Detect which cell encompasses the target text, then output its [X, Y] center coordinate. 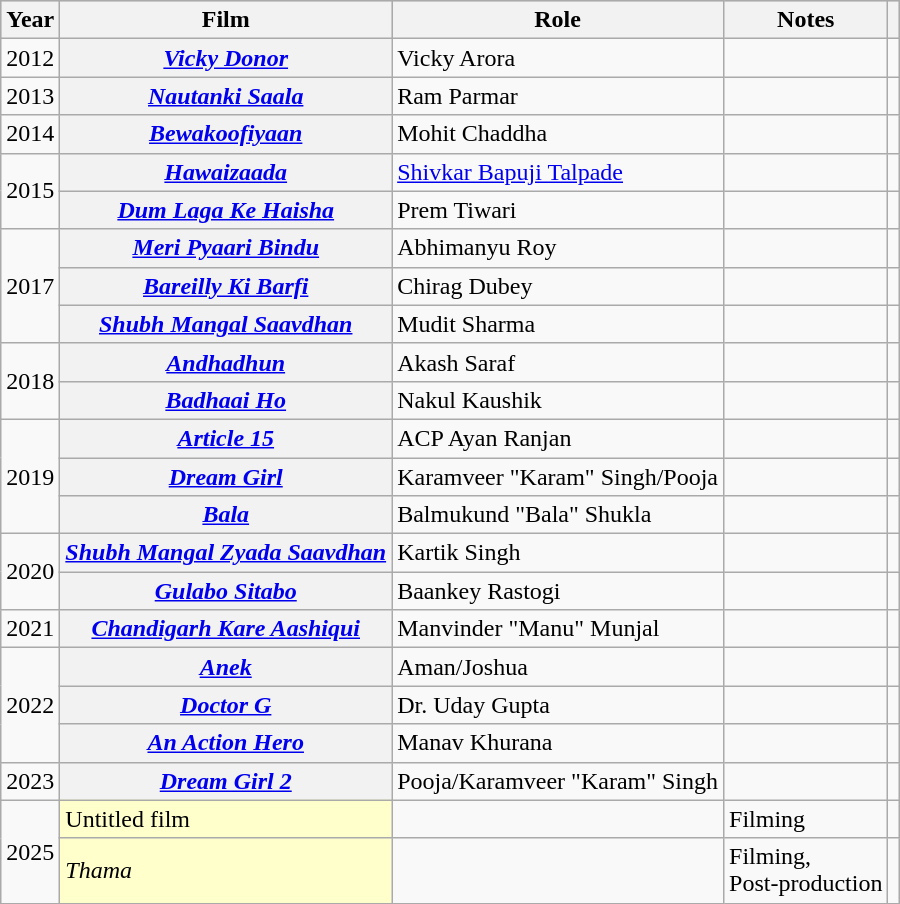
2013 [30, 96]
Hawaizaada [226, 172]
Dream Girl 2 [226, 781]
Karamveer "Karam" Singh/Pooja [558, 477]
2019 [30, 476]
Baankey Rastogi [558, 591]
Pooja/Karamveer "Karam" Singh [558, 781]
Nautanki Saala [226, 96]
Bareilly Ki Barfi [226, 286]
Chandigarh Kare Aashiqui [226, 629]
Mudit Sharma [558, 324]
Chirag Dubey [558, 286]
Bala [226, 515]
Bewakoofiyaan [226, 134]
Andhadhun [226, 362]
Meri Pyaari Bindu [226, 248]
Shubh Mangal Zyada Saavdhan [226, 553]
Thama [226, 870]
2018 [30, 381]
Doctor G [226, 705]
Dr. Uday Gupta [558, 705]
Badhaai Ho [226, 400]
Prem Tiwari [558, 210]
2014 [30, 134]
2015 [30, 191]
2025 [30, 852]
Notes [806, 20]
ACP Ayan Ranjan [558, 438]
2023 [30, 781]
Abhimanyu Roy [558, 248]
Nakul Kaushik [558, 400]
Balmukund "Bala" Shukla [558, 515]
2022 [30, 705]
Dream Girl [226, 477]
Aman/Joshua [558, 667]
Filming [806, 819]
2021 [30, 629]
Shubh Mangal Saavdhan [226, 324]
2020 [30, 572]
Film [226, 20]
Vicky Donor [226, 58]
2017 [30, 286]
Role [558, 20]
Untitled film [226, 819]
Manav Khurana [558, 743]
2012 [30, 58]
Anek [226, 667]
Mohit Chaddha [558, 134]
An Action Hero [226, 743]
Kartik Singh [558, 553]
Shivkar Bapuji Talpade [558, 172]
Vicky Arora [558, 58]
Ram Parmar [558, 96]
Year [30, 20]
Akash Saraf [558, 362]
Article 15 [226, 438]
Manvinder "Manu" Munjal [558, 629]
Dum Laga Ke Haisha [226, 210]
Filming,Post-production [806, 870]
Gulabo Sitabo [226, 591]
